For the text-containing cell, return its midpoint in [x, y] coordinate format. 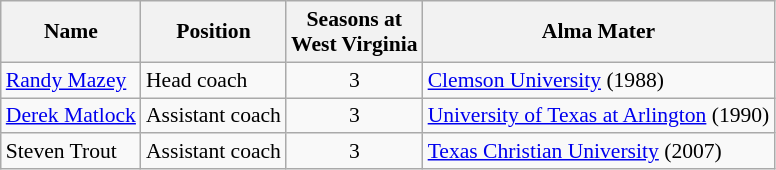
Derek Matlock [71, 116]
Steven Trout [71, 152]
University of Texas at Arlington (1990) [599, 116]
Seasons atWest Virginia [354, 32]
Name [71, 32]
Position [214, 32]
Clemson University (1988) [599, 80]
Alma Mater [599, 32]
Texas Christian University (2007) [599, 152]
Head coach [214, 80]
Randy Mazey [71, 80]
